Identify which cell holds the provided text, then report its (x, y) central coordinate. 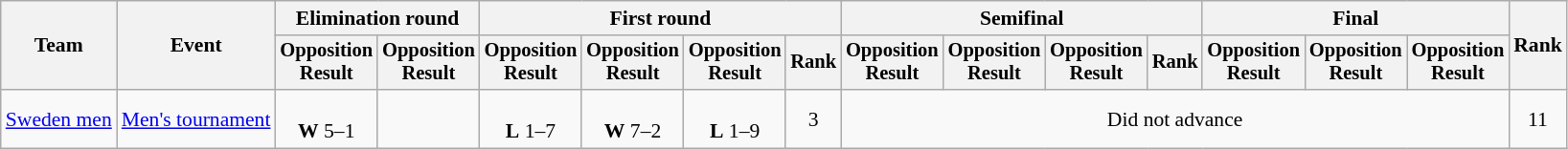
L 1–7 (531, 118)
11 (1538, 118)
W 7–2 (632, 118)
Semifinal (1021, 18)
Team (59, 46)
Final (1355, 18)
Men's tournament (196, 118)
Elimination round (377, 18)
Did not advance (1174, 118)
Event (196, 46)
W 5–1 (326, 118)
Sweden men (59, 118)
3 (813, 118)
First round (661, 18)
L 1–9 (736, 118)
